Determine the (x, y) coordinate at the center of the cell enclosing the given text.  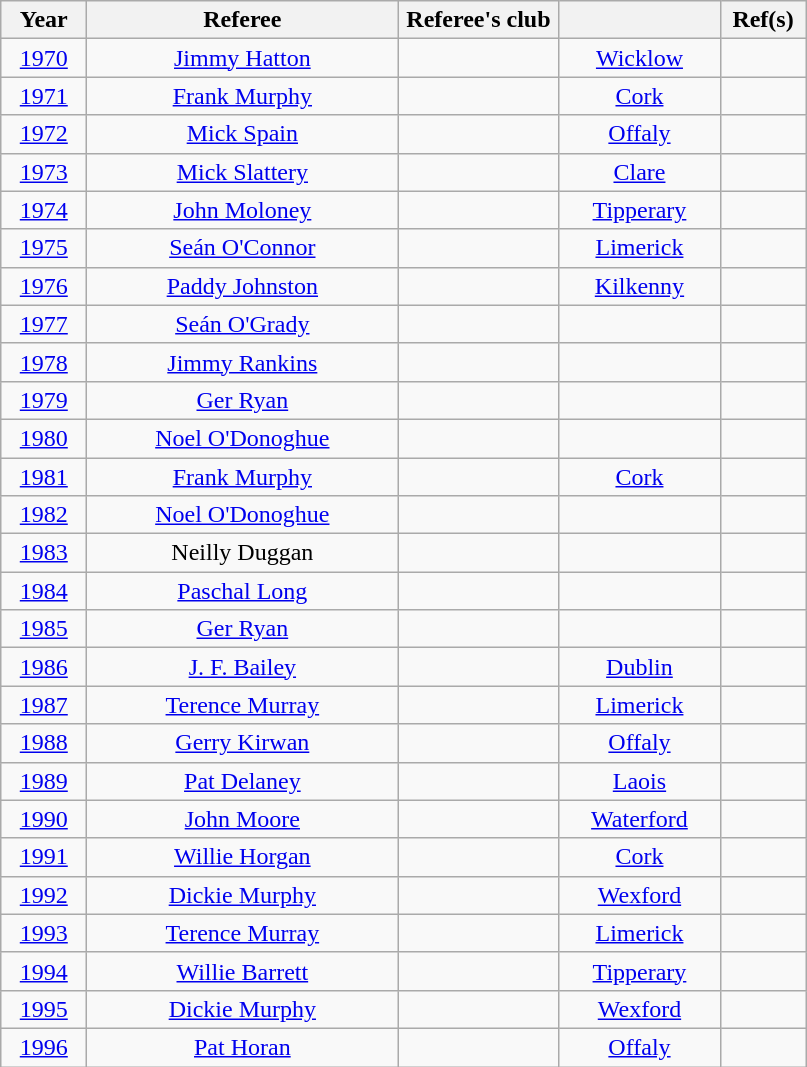
1973 (44, 172)
1986 (44, 667)
Gerry Kirwan (242, 743)
1990 (44, 819)
1993 (44, 933)
Referee's club (478, 20)
Ref(s) (763, 20)
Neilly Duggan (242, 553)
Wicklow (640, 58)
1980 (44, 438)
1994 (44, 971)
1970 (44, 58)
Seán O'Connor (242, 248)
1983 (44, 553)
Jimmy Rankins (242, 362)
1992 (44, 895)
1972 (44, 134)
1981 (44, 477)
J. F. Bailey (242, 667)
John Moloney (242, 210)
1985 (44, 629)
Referee (242, 20)
John Moore (242, 819)
Pat Horan (242, 1047)
Paddy Johnston (242, 286)
Mick Slattery (242, 172)
1976 (44, 286)
1982 (44, 515)
Jimmy Hatton (242, 58)
Laois (640, 781)
1991 (44, 857)
Clare (640, 172)
1988 (44, 743)
Year (44, 20)
1971 (44, 96)
1977 (44, 324)
Kilkenny (640, 286)
Willie Barrett (242, 971)
Waterford (640, 819)
1987 (44, 705)
1989 (44, 781)
Willie Horgan (242, 857)
1995 (44, 1009)
Pat Delaney (242, 781)
Dublin (640, 667)
1996 (44, 1047)
1975 (44, 248)
1979 (44, 400)
1984 (44, 591)
1978 (44, 362)
Mick Spain (242, 134)
Paschal Long (242, 591)
1974 (44, 210)
Seán O'Grady (242, 324)
